Output the (X, Y) coordinate of the center of the cell containing the given text.  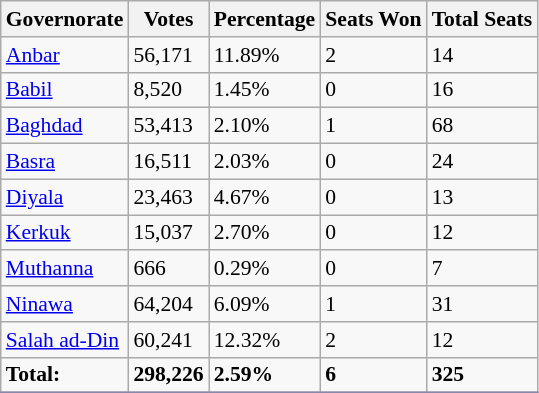
Total Seats (482, 19)
Diyala (65, 197)
Percentage (265, 19)
2.03% (265, 162)
1.45% (265, 90)
31 (482, 304)
7 (482, 269)
2.59% (265, 375)
23,463 (168, 197)
Muthanna (65, 269)
60,241 (168, 340)
11.89% (265, 55)
12.32% (265, 340)
6.09% (265, 304)
4.67% (265, 197)
Anbar (65, 55)
Governorate (65, 19)
Babil (65, 90)
2.70% (265, 233)
0.29% (265, 269)
325 (482, 375)
68 (482, 126)
24 (482, 162)
16,511 (168, 162)
Ninawa (65, 304)
Basra (65, 162)
13 (482, 197)
8,520 (168, 90)
Seats Won (373, 19)
298,226 (168, 375)
666 (168, 269)
6 (373, 375)
Baghdad (65, 126)
Votes (168, 19)
64,204 (168, 304)
Kerkuk (65, 233)
14 (482, 55)
56,171 (168, 55)
16 (482, 90)
53,413 (168, 126)
Salah ad-Din (65, 340)
Total: (65, 375)
15,037 (168, 233)
2.10% (265, 126)
